Pinpoint the cell where the given text exists, returning its (X, Y) midpoint coordinate. 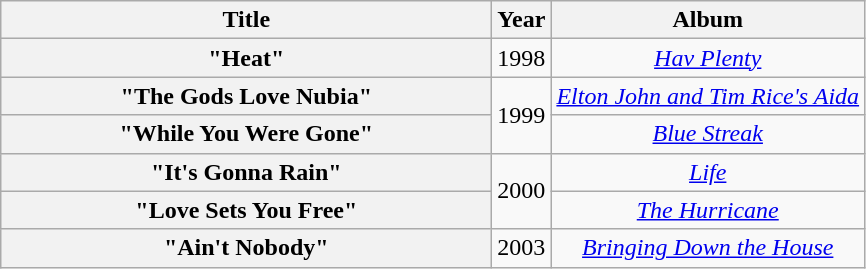
Bringing Down the House (708, 248)
1998 (522, 58)
1999 (522, 115)
"While You Were Gone" (246, 134)
"Heat" (246, 58)
Life (708, 172)
"It's Gonna Rain" (246, 172)
Title (246, 20)
Blue Streak (708, 134)
"The Gods Love Nubia" (246, 96)
2003 (522, 248)
Year (522, 20)
The Hurricane (708, 210)
"Love Sets You Free" (246, 210)
"Ain't Nobody" (246, 248)
Hav Plenty (708, 58)
Elton John and Tim Rice's Aida (708, 96)
Album (708, 20)
2000 (522, 191)
